Search for the cell housing the specified text and yield its [X, Y] center coordinate. 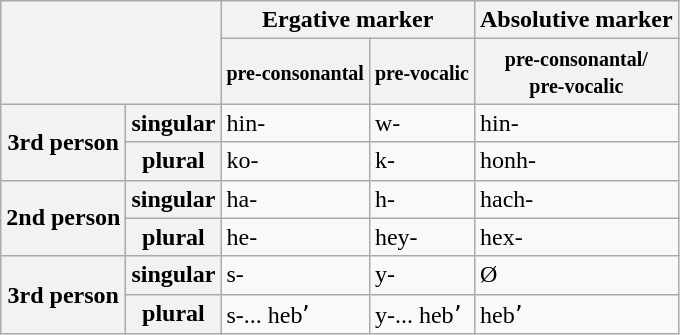
2nd person [64, 218]
he- [295, 237]
k- [422, 161]
ko- [295, 161]
pre-consonantal/pre-vocalic [576, 72]
Absolutive marker [576, 20]
s- [295, 275]
pre-vocalic [422, 72]
y- [422, 275]
hey- [422, 237]
w- [422, 123]
hach- [576, 199]
hebʼ [576, 314]
ha- [295, 199]
h- [422, 199]
y-... hebʼ [422, 314]
Ø [576, 275]
pre-consonantal [295, 72]
honh- [576, 161]
Ergative marker [348, 20]
s-... hebʼ [295, 314]
hex- [576, 237]
